Determine the (x, y) coordinate at the center of the cell enclosing the given text.  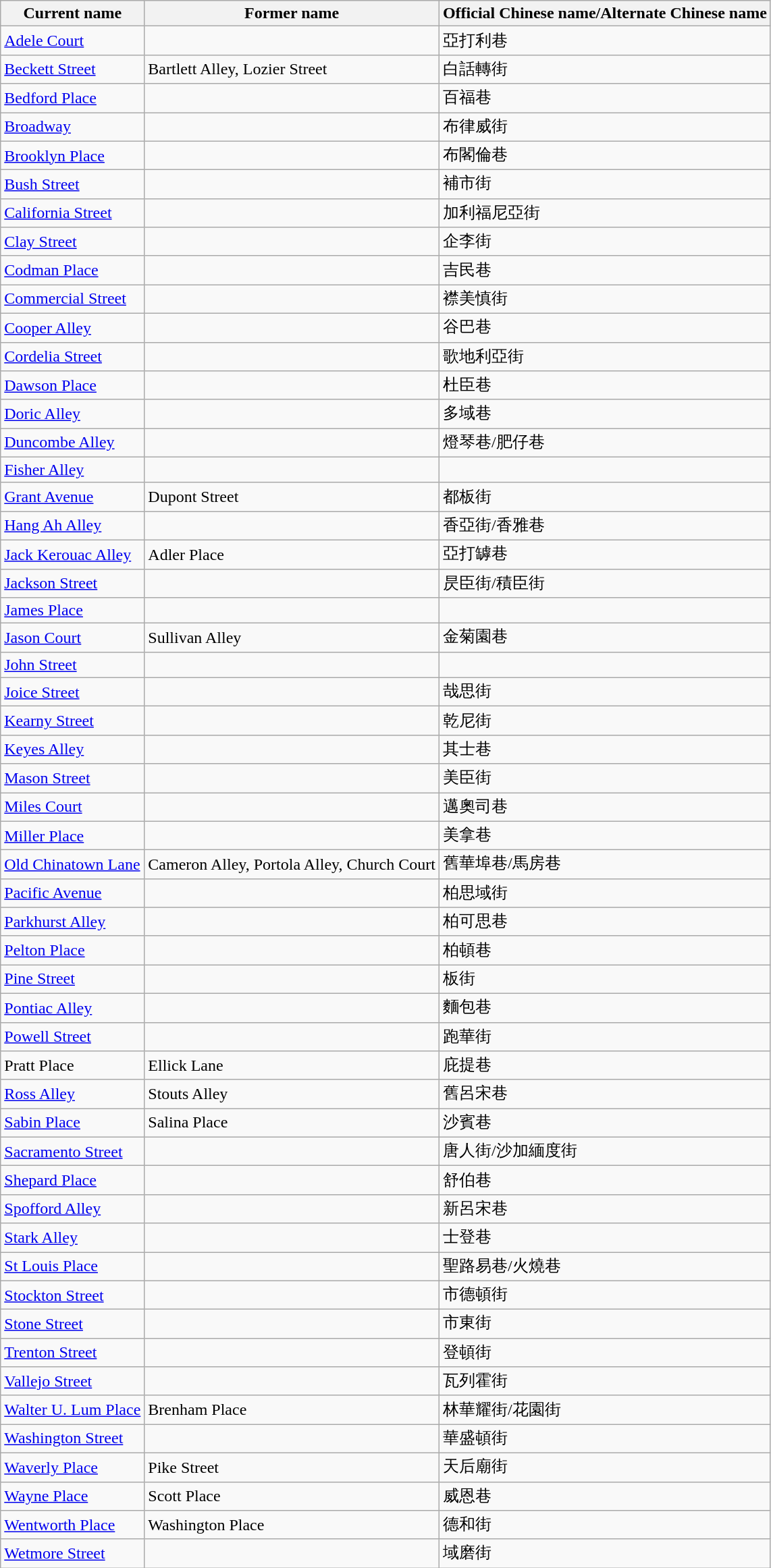
Miller Place (73, 835)
麵包巷 (605, 1008)
Current name (73, 13)
Bush Street (73, 185)
Former name (292, 13)
邁奧司巷 (605, 807)
Keyes Alley (73, 749)
Pelton Place (73, 950)
新呂宋巷 (605, 1209)
Clay Street (73, 242)
企李街 (605, 242)
布律威街 (605, 127)
Adele Court (73, 40)
天后廟街 (605, 1467)
百福巷 (605, 99)
舊呂宋巷 (605, 1094)
Fisher Alley (73, 470)
Pontiac Alley (73, 1008)
士登巷 (605, 1237)
Hang Ah Alley (73, 526)
Dupont Street (292, 497)
歌地利亞街 (605, 356)
Doric Alley (73, 414)
Washington Street (73, 1438)
Sullivan Alley (292, 638)
舊華埠巷/馬房巷 (605, 865)
Old Chinatown Lane (73, 865)
James Place (73, 611)
白話轉街 (605, 69)
Washington Place (292, 1525)
Spofford Alley (73, 1209)
吉民巷 (605, 270)
Wayne Place (73, 1496)
Kearny Street (73, 721)
Dawson Place (73, 386)
其士巷 (605, 749)
布閣倫巷 (605, 155)
美臣街 (605, 779)
柏可思巷 (605, 922)
Stone Street (73, 1324)
瓦列霍街 (605, 1382)
Jason Court (73, 638)
John Street (73, 665)
Stouts Alley (292, 1094)
柏頓巷 (605, 950)
Commercial Street (73, 300)
St Louis Place (73, 1267)
林華耀街/花園街 (605, 1410)
Brooklyn Place (73, 155)
Sacramento Street (73, 1151)
沙賓巷 (605, 1123)
舒伯巷 (605, 1181)
Brenham Place (292, 1410)
哉思街 (605, 692)
Wetmore Street (73, 1553)
Stark Alley (73, 1237)
Scott Place (292, 1496)
杜臣巷 (605, 386)
乾尼街 (605, 721)
Walter U. Lum Place (73, 1410)
柏思域街 (605, 893)
Bedford Place (73, 99)
板街 (605, 980)
威恩巷 (605, 1496)
昃臣街/積臣街 (605, 583)
Jack Kerouac Alley (73, 555)
亞打利巷 (605, 40)
Adler Place (292, 555)
亞打罅巷 (605, 555)
Miles Court (73, 807)
Pratt Place (73, 1066)
Salina Place (292, 1123)
Pine Street (73, 980)
Joice Street (73, 692)
Official Chinese name/Alternate Chinese name (605, 13)
Pacific Avenue (73, 893)
Wentworth Place (73, 1525)
谷巴巷 (605, 328)
Mason Street (73, 779)
香亞街/香雅巷 (605, 526)
跑華街 (605, 1036)
都板街 (605, 497)
庇提巷 (605, 1066)
德和街 (605, 1525)
襟美慎街 (605, 300)
Broadway (73, 127)
Waverly Place (73, 1467)
Powell Street (73, 1036)
Sabin Place (73, 1123)
Beckett Street (73, 69)
Ross Alley (73, 1094)
Duncombe Alley (73, 443)
Bartlett Alley, Lozier Street (292, 69)
Pike Street (292, 1467)
華盛頓街 (605, 1438)
美拿巷 (605, 835)
唐人街/沙加緬度街 (605, 1151)
市德頓街 (605, 1295)
燈琴巷/肥仔巷 (605, 443)
金菊園巷 (605, 638)
市東街 (605, 1324)
California Street (73, 213)
聖路易巷/火燒巷 (605, 1267)
Cameron Alley, Portola Alley, Church Court (292, 865)
補市街 (605, 185)
Ellick Lane (292, 1066)
Trenton Street (73, 1352)
Cooper Alley (73, 328)
Grant Avenue (73, 497)
Vallejo Street (73, 1382)
多域巷 (605, 414)
Codman Place (73, 270)
Jackson Street (73, 583)
Shepard Place (73, 1181)
Cordelia Street (73, 356)
域磨街 (605, 1553)
登頓街 (605, 1352)
Parkhurst Alley (73, 922)
加利福尼亞街 (605, 213)
Stockton Street (73, 1295)
